Search for the cell housing the specified text and yield its (X, Y) center coordinate. 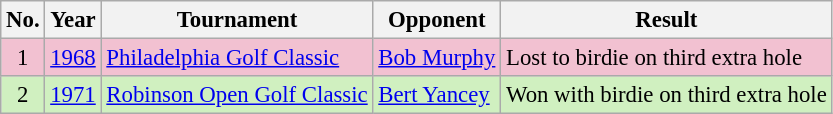
1968 (73, 58)
Bert Yancey (437, 95)
Lost to birdie on third extra hole (666, 58)
No. (23, 20)
Result (666, 20)
1 (23, 58)
1971 (73, 95)
Won with birdie on third extra hole (666, 95)
Bob Murphy (437, 58)
2 (23, 95)
Year (73, 20)
Robinson Open Golf Classic (237, 95)
Opponent (437, 20)
Philadelphia Golf Classic (237, 58)
Tournament (237, 20)
